Output the (X, Y) coordinate of the center of the cell containing the given text.  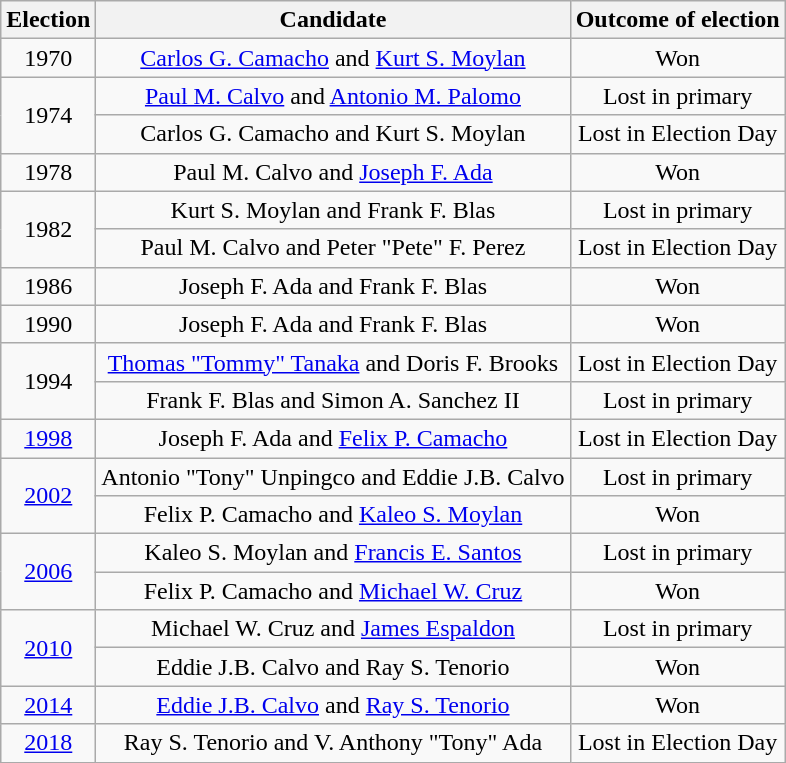
Kaleo S. Moylan and Francis E. Santos (333, 553)
Felix P. Camacho and Kaleo S. Moylan (333, 515)
Michael W. Cruz and James Espaldon (333, 629)
1978 (48, 172)
Thomas "Tommy" Tanaka and Doris F. Brooks (333, 362)
2014 (48, 705)
Paul M. Calvo and Peter "Pete" F. Perez (333, 248)
Paul M. Calvo and Antonio M. Palomo (333, 96)
Ray S. Tenorio and V. Anthony "Tony" Ada (333, 743)
Paul M. Calvo and Joseph F. Ada (333, 172)
1998 (48, 438)
2010 (48, 648)
Felix P. Camacho and Michael W. Cruz (333, 591)
1974 (48, 115)
1990 (48, 324)
2002 (48, 496)
1994 (48, 381)
Election (48, 20)
1970 (48, 58)
Candidate (333, 20)
1986 (48, 286)
Antonio "Tony" Unpingco and Eddie J.B. Calvo (333, 477)
Joseph F. Ada and Felix P. Camacho (333, 438)
1982 (48, 229)
2006 (48, 572)
Frank F. Blas and Simon A. Sanchez II (333, 400)
2018 (48, 743)
Outcome of election (678, 20)
Kurt S. Moylan and Frank F. Blas (333, 210)
